Return (X, Y) of the center of cell containing provided text 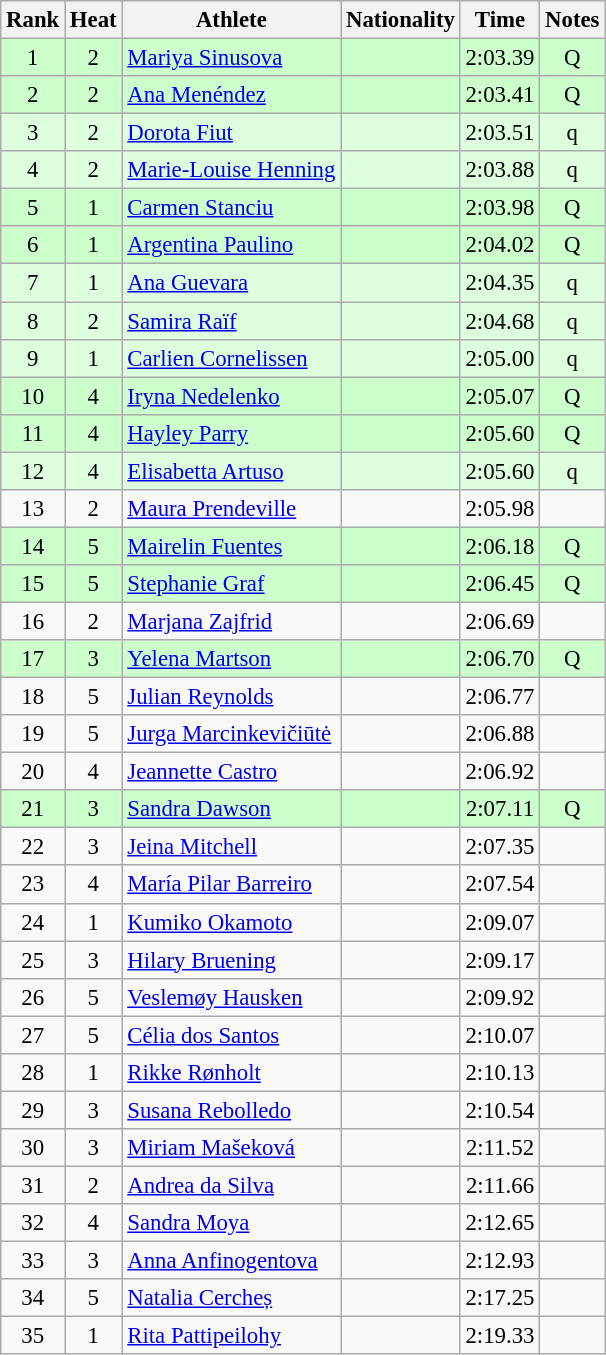
Carlien Cornelissen (232, 358)
Stephanie Graf (232, 584)
Iryna Nedelenko (232, 396)
2:03.51 (500, 133)
24 (33, 922)
2:10.07 (500, 1035)
20 (33, 772)
26 (33, 997)
Ana Menéndez (232, 95)
Time (500, 20)
2:03.39 (500, 58)
2:06.18 (500, 546)
7 (33, 283)
14 (33, 546)
16 (33, 621)
2:06.69 (500, 621)
Maura Prendeville (232, 509)
11 (33, 433)
15 (33, 584)
Notes (572, 20)
Miriam Mašeková (232, 1148)
2:05.00 (500, 358)
2:07.54 (500, 885)
Argentina Paulino (232, 245)
29 (33, 1110)
2:06.45 (500, 584)
María Pilar Barreiro (232, 885)
2:06.92 (500, 772)
2:05.07 (500, 396)
2:03.41 (500, 95)
8 (33, 321)
2:07.11 (500, 809)
Heat (94, 20)
2:06.70 (500, 659)
2:12.65 (500, 1223)
Célia dos Santos (232, 1035)
13 (33, 509)
Andrea da Silva (232, 1185)
19 (33, 734)
Samira Raïf (232, 321)
Marjana Zajfrid (232, 621)
2:04.02 (500, 245)
32 (33, 1223)
2:05.98 (500, 509)
9 (33, 358)
Mariya Sinusova (232, 58)
6 (33, 245)
Yelena Martson (232, 659)
23 (33, 885)
Sandra Moya (232, 1223)
2:04.68 (500, 321)
18 (33, 697)
2:03.98 (500, 208)
35 (33, 1336)
Hayley Parry (232, 433)
27 (33, 1035)
Elisabetta Artuso (232, 471)
Hilary Bruening (232, 960)
2:09.07 (500, 922)
Rikke Rønholt (232, 1073)
Jurga Marcinkevičiūtė (232, 734)
2:10.13 (500, 1073)
2:11.66 (500, 1185)
2:07.35 (500, 847)
2:19.33 (500, 1336)
Susana Rebolledo (232, 1110)
21 (33, 809)
2:10.54 (500, 1110)
Jeannette Castro (232, 772)
10 (33, 396)
28 (33, 1073)
Marie-Louise Henning (232, 170)
12 (33, 471)
Nationality (400, 20)
2:11.52 (500, 1148)
Carmen Stanciu (232, 208)
33 (33, 1261)
2:06.88 (500, 734)
Anna Anfinogentova (232, 1261)
34 (33, 1298)
Rita Pattipeilohy (232, 1336)
2:06.77 (500, 697)
22 (33, 847)
30 (33, 1148)
2:17.25 (500, 1298)
Veslemøy Hausken (232, 997)
2:04.35 (500, 283)
31 (33, 1185)
Kumiko Okamoto (232, 922)
2:12.93 (500, 1261)
Dorota Fiut (232, 133)
2:09.17 (500, 960)
Sandra Dawson (232, 809)
Julian Reynolds (232, 697)
Ana Guevara (232, 283)
Natalia Cercheș (232, 1298)
17 (33, 659)
Jeina Mitchell (232, 847)
2:03.88 (500, 170)
2:09.92 (500, 997)
Athlete (232, 20)
25 (33, 960)
Mairelin Fuentes (232, 546)
Rank (33, 20)
